Pinpoint the cell where the given text exists, returning its [x, y] midpoint coordinate. 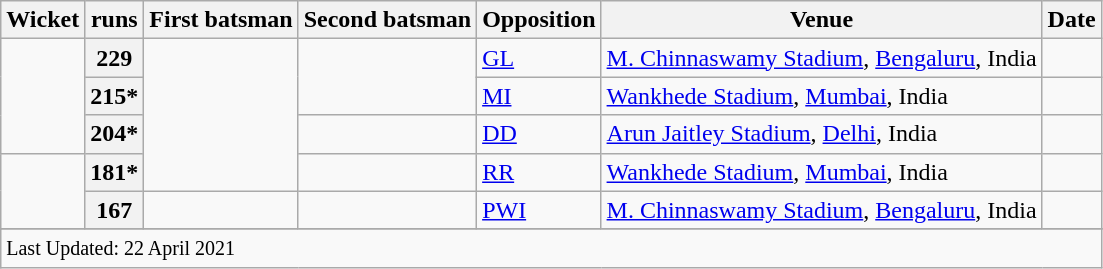
MI [539, 96]
Last Updated: 22 April 2021 [551, 248]
Arun Jaitley Stadium, Delhi, India [822, 134]
204* [114, 134]
GL [539, 58]
DD [539, 134]
First batsman [221, 20]
167 [114, 210]
RR [539, 172]
runs [114, 20]
Date [1072, 20]
Wicket [43, 20]
PWI [539, 210]
181* [114, 172]
215* [114, 96]
229 [114, 58]
Venue [822, 20]
Second batsman [387, 20]
Opposition [539, 20]
